Locate the cell with the specified text and output its [X, Y] center coordinate. 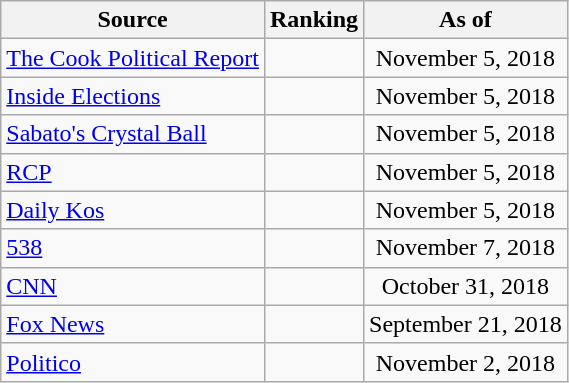
Daily Kos [133, 210]
Politico [133, 362]
November 7, 2018 [466, 248]
CNN [133, 286]
538 [133, 248]
October 31, 2018 [466, 286]
The Cook Political Report [133, 58]
Fox News [133, 324]
Ranking [314, 20]
Sabato's Crystal Ball [133, 134]
As of [466, 20]
September 21, 2018 [466, 324]
Inside Elections [133, 96]
RCP [133, 172]
November 2, 2018 [466, 362]
Source [133, 20]
